Find where the given text appears and provide that cell's center as (x, y) coordinate. 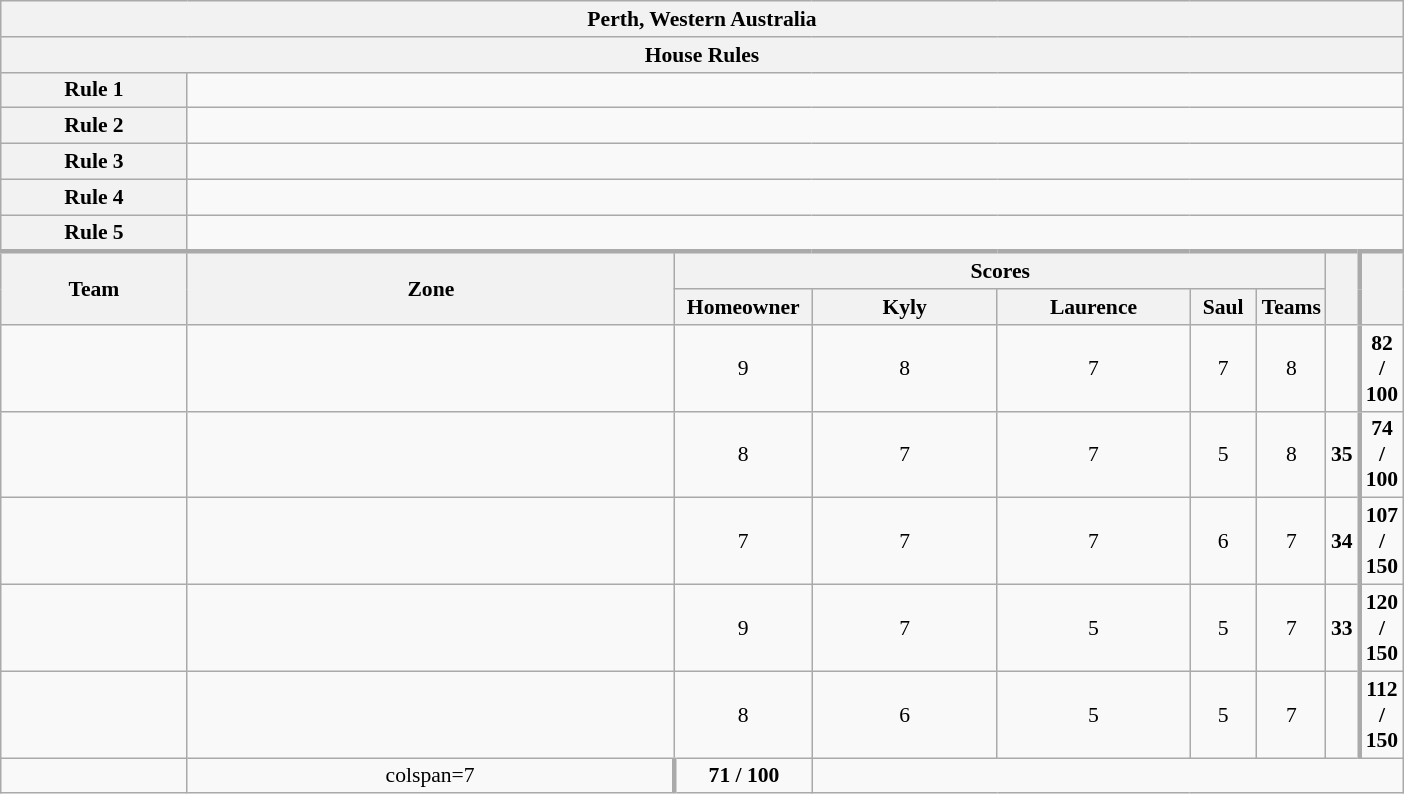
74 / 100 (1381, 454)
Saul (1224, 307)
Kyly (904, 307)
Homeowner (742, 307)
Rule 1 (94, 90)
71 / 100 (742, 776)
colspan=7 (430, 776)
Teams (1292, 307)
Perth, Western Australia (702, 19)
House Rules (702, 55)
112 / 150 (1381, 714)
34 (1342, 542)
35 (1342, 454)
82 / 100 (1381, 368)
Team (94, 288)
Zone (430, 288)
Scores (1000, 270)
33 (1342, 628)
Rule 3 (94, 162)
Rule 2 (94, 126)
Laurence (1093, 307)
120 / 150 (1381, 628)
Rule 5 (94, 234)
Rule 4 (94, 197)
107 / 150 (1381, 542)
